Output the (X, Y) coordinate of the center of the cell containing the given text.  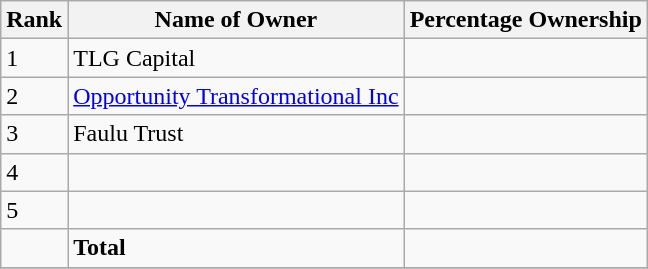
4 (34, 172)
TLG Capital (236, 58)
2 (34, 96)
Opportunity Transformational Inc (236, 96)
1 (34, 58)
Percentage Ownership (526, 20)
5 (34, 210)
Name of Owner (236, 20)
Rank (34, 20)
Faulu Trust (236, 134)
Total (236, 248)
3 (34, 134)
